From the cell containing the given text, extract its center point as (X, Y) coordinate. 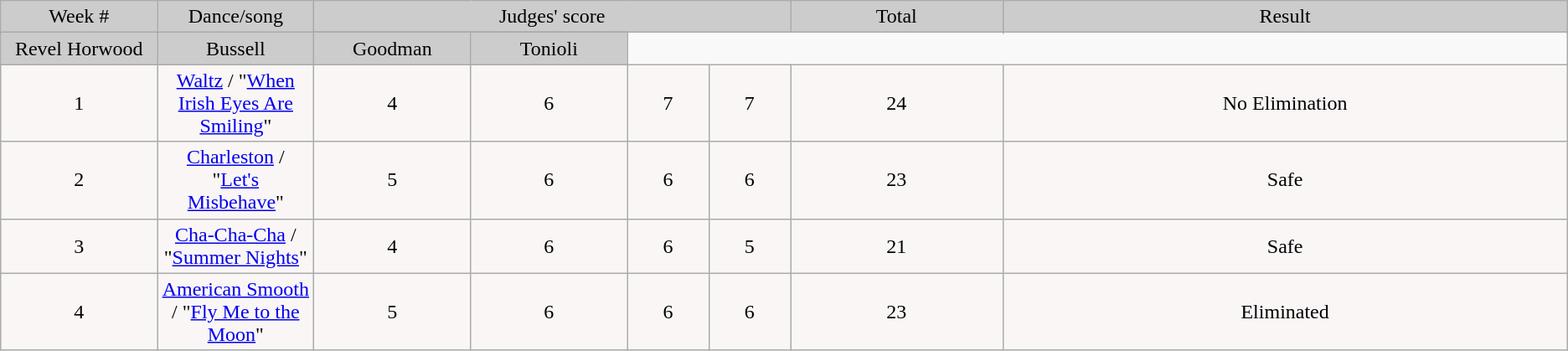
2 (79, 180)
1 (79, 103)
3 (79, 246)
Dance/song (236, 17)
Tonioli (549, 49)
Judges' score (553, 17)
Week # (79, 17)
24 (896, 103)
Waltz / "When Irish Eyes Are Smiling" (236, 103)
American Smooth / "Fly Me to the Moon" (236, 312)
Bussell (236, 49)
Revel Horwood (79, 49)
Cha-Cha-Cha / "Summer Nights" (236, 246)
Result (1285, 17)
Total (896, 17)
No Elimination (1285, 103)
Eliminated (1285, 312)
Charleston / "Let's Misbehave" (236, 180)
21 (896, 246)
Goodman (392, 49)
